Return the (x, y) coordinate for the center point of the cell that contains the specified text.  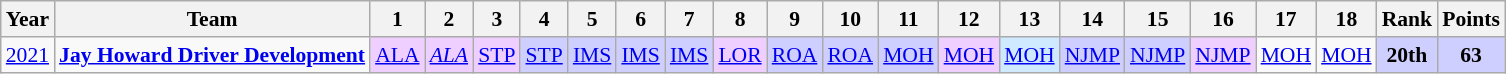
Year (28, 19)
63 (1471, 55)
9 (795, 19)
12 (970, 19)
16 (1222, 19)
4 (544, 19)
6 (640, 19)
1 (397, 19)
7 (690, 19)
2 (450, 19)
10 (850, 19)
14 (1092, 19)
Points (1471, 19)
18 (1346, 19)
Team (212, 19)
17 (1286, 19)
LOR (740, 55)
Jay Howard Driver Development (212, 55)
2021 (28, 55)
11 (908, 19)
3 (496, 19)
13 (1030, 19)
15 (1158, 19)
20th (1408, 55)
5 (592, 19)
8 (740, 19)
Rank (1408, 19)
